Identify which cell holds the provided text, then report its (X, Y) central coordinate. 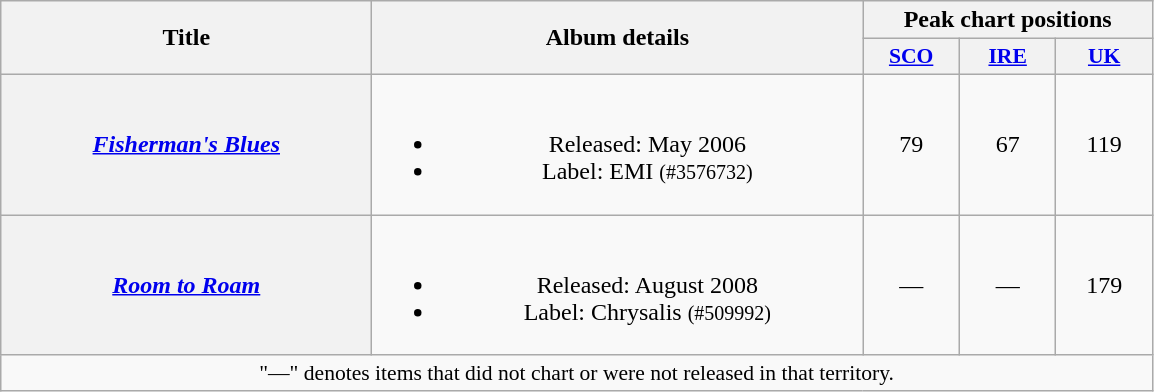
Peak chart positions (1008, 20)
Released: August 2008Label: Chrysalis (#509992) (618, 284)
119 (1104, 144)
IRE (1008, 57)
Fisherman's Blues (186, 144)
67 (1008, 144)
Room to Roam (186, 284)
Album details (618, 38)
SCO (912, 57)
179 (1104, 284)
Title (186, 38)
UK (1104, 57)
"—" denotes items that did not chart or were not released in that territory. (577, 373)
Released: May 2006Label: EMI (#3576732) (618, 144)
79 (912, 144)
